For the text-containing cell, return its midpoint in (x, y) coordinate format. 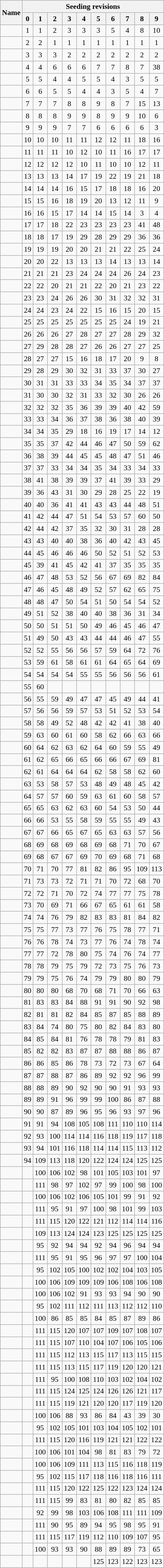
Name (11, 12)
0 (28, 19)
Seeding revisions (93, 6)
